Determine the (x, y) coordinate at the center of the cell enclosing the given text.  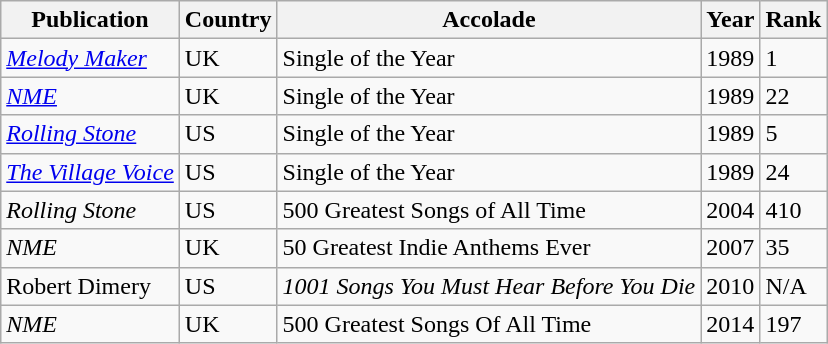
Publication (90, 20)
197 (794, 324)
2014 (730, 324)
5 (794, 134)
Year (730, 20)
The Village Voice (90, 172)
Country (228, 20)
Robert Dimery (90, 286)
2010 (730, 286)
22 (794, 96)
2007 (730, 248)
50 Greatest Indie Anthems Ever (489, 248)
24 (794, 172)
410 (794, 210)
500 Greatest Songs Of All Time (489, 324)
500 Greatest Songs of All Time (489, 210)
Rank (794, 20)
Melody Maker (90, 58)
N/A (794, 286)
35 (794, 248)
1001 Songs You Must Hear Before You Die (489, 286)
Accolade (489, 20)
1 (794, 58)
2004 (730, 210)
